Locate the cell with the specified text and output its [x, y] center coordinate. 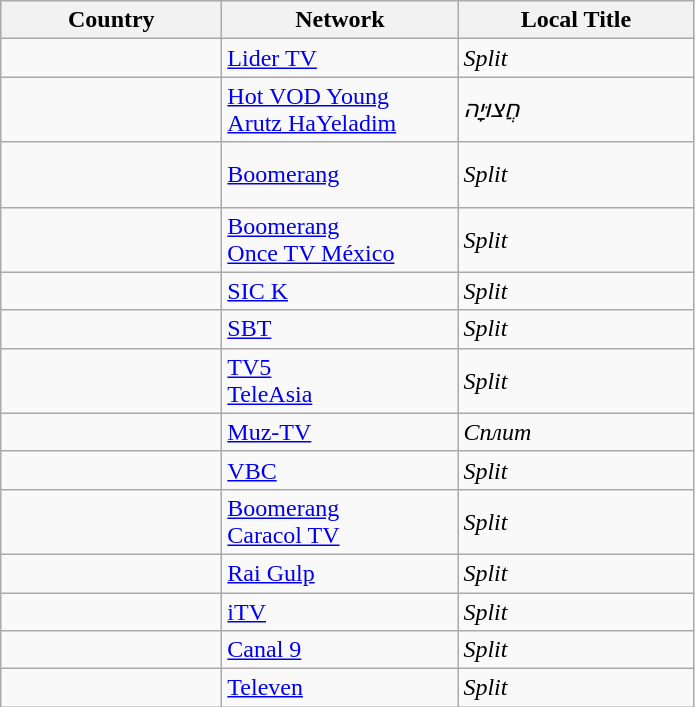
Muz-TV [340, 432]
SBT [340, 329]
BoomerangOnce TV México [340, 240]
Country [112, 20]
Local Title [576, 20]
VBC [340, 470]
חֲצוּיָה [576, 110]
Сплит [576, 432]
BoomerangCaracol TV [340, 522]
iTV [340, 611]
Boomerang [340, 174]
Hot VOD YoungArutz HaYeladim [340, 110]
Network [340, 20]
Canal 9 [340, 650]
Televen [340, 688]
TV5TeleAsia [340, 380]
SIC K [340, 291]
Lider TV [340, 58]
Rai Gulp [340, 573]
